Provide the (X, Y) coordinate of the cell's center where the given text is located.  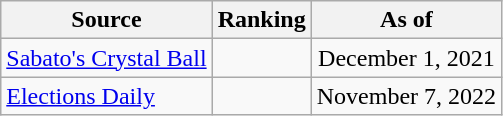
Sabato's Crystal Ball (106, 58)
As of (406, 20)
Source (106, 20)
November 7, 2022 (406, 96)
Ranking (262, 20)
December 1, 2021 (406, 58)
Elections Daily (106, 96)
